For the text-containing cell, return its midpoint in [X, Y] coordinate format. 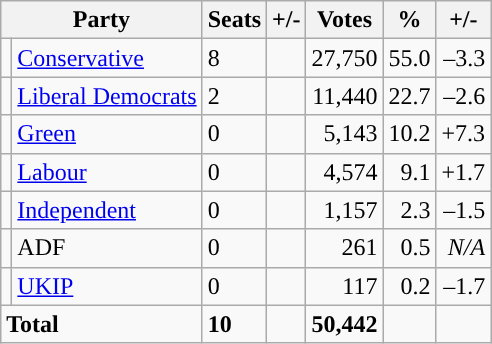
10.2 [410, 134]
1,157 [344, 210]
Liberal Democrats [107, 96]
Votes [344, 20]
UKIP [107, 286]
11,440 [344, 96]
ADF [107, 248]
+7.3 [464, 134]
2.3 [410, 210]
Green [107, 134]
9.1 [410, 172]
–1.5 [464, 210]
–2.6 [464, 96]
10 [234, 324]
22.7 [410, 96]
8 [234, 58]
Seats [234, 20]
117 [344, 286]
N/A [464, 248]
261 [344, 248]
% [410, 20]
Labour [107, 172]
27,750 [344, 58]
Total [102, 324]
Independent [107, 210]
5,143 [344, 134]
–1.7 [464, 286]
Conservative [107, 58]
–3.3 [464, 58]
Party [102, 20]
55.0 [410, 58]
4,574 [344, 172]
0.5 [410, 248]
50,442 [344, 324]
2 [234, 96]
0.2 [410, 286]
+1.7 [464, 172]
